Extract the [x, y] coordinate from the center of the cell holding the provided text.  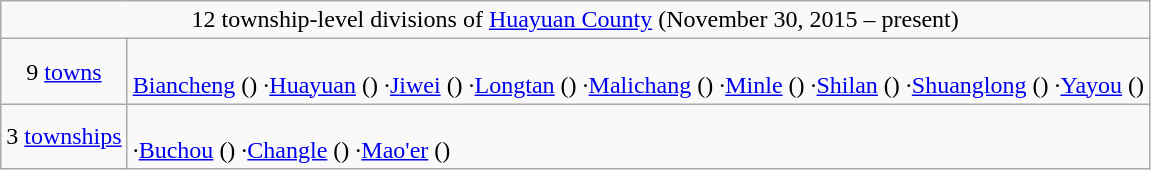
12 township-level divisions of Huayuan County (November 30, 2015 – present) [576, 20]
3 townships [64, 136]
·Buchou () ·Changle () ·Mao'er () [638, 136]
9 towns [64, 72]
Biancheng () ·Huayuan () ·Jiwei () ·Longtan () ·Malichang () ·Minle () ·Shilan () ·Shuanglong () ·Yayou () [638, 72]
